Output the (X, Y) coordinate of the center of the cell containing the given text.  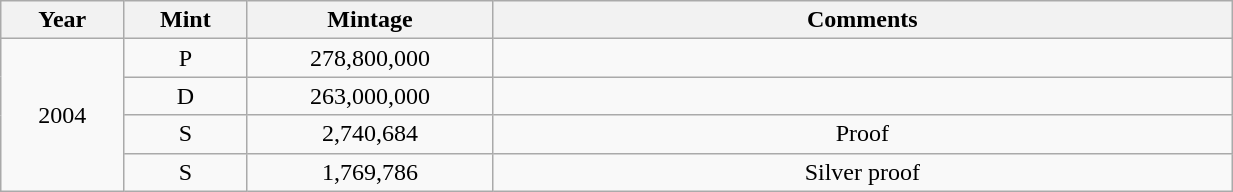
Comments (862, 20)
1,769,786 (370, 172)
Proof (862, 134)
Silver proof (862, 172)
D (186, 96)
Mint (186, 20)
2004 (62, 115)
278,800,000 (370, 58)
2,740,684 (370, 134)
263,000,000 (370, 96)
Mintage (370, 20)
P (186, 58)
Year (62, 20)
